Determine the [X, Y] coordinate at the center of the cell enclosing the given text.  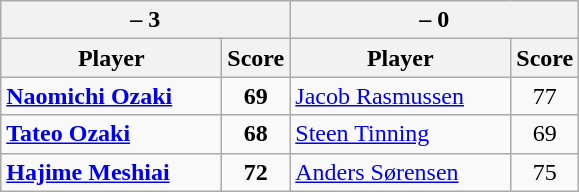
Hajime Meshiai [112, 172]
Naomichi Ozaki [112, 96]
Steen Tinning [400, 134]
Tateo Ozaki [112, 134]
Jacob Rasmussen [400, 96]
– 0 [434, 20]
75 [545, 172]
68 [256, 134]
Anders Sørensen [400, 172]
72 [256, 172]
– 3 [146, 20]
77 [545, 96]
